Output the (X, Y) coordinate of the center of the cell containing the given text.  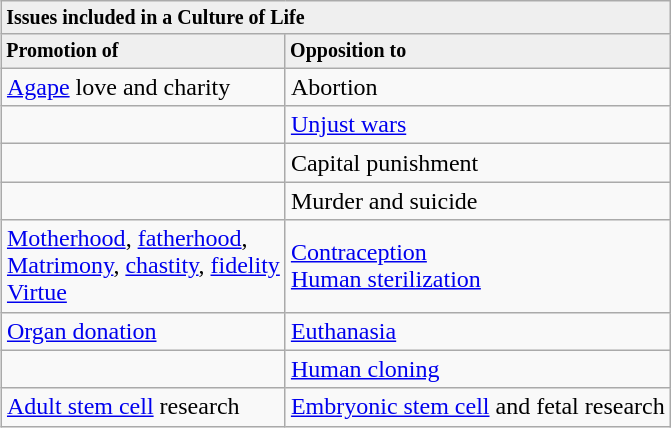
Issues included in a Culture of Life (336, 18)
Euthanasia (478, 331)
Capital punishment (478, 163)
Opposition to (478, 50)
Agape love and charity (143, 87)
Organ donation (143, 331)
Motherhood, fatherhood,Matrimony, chastity, fidelityVirtue (143, 266)
Promotion of (143, 50)
Murder and suicide (478, 201)
Abortion (478, 87)
Adult stem cell research (143, 407)
ContraceptionHuman sterilization (478, 266)
Embryonic stem cell and fetal research (478, 407)
Human cloning (478, 369)
Unjust wars (478, 125)
